For the text-containing cell, return its midpoint in (X, Y) coordinate format. 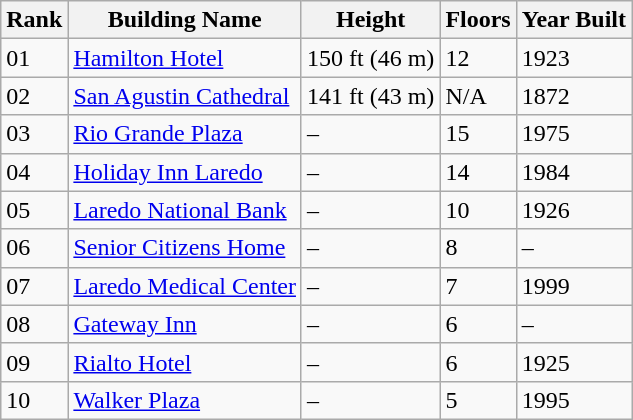
07 (34, 286)
14 (478, 172)
03 (34, 134)
Year Built (574, 20)
1923 (574, 58)
Rio Grande Plaza (185, 134)
Height (370, 20)
Senior Citizens Home (185, 248)
1995 (574, 400)
150 ft (46 m) (370, 58)
7 (478, 286)
Holiday Inn Laredo (185, 172)
04 (34, 172)
Floors (478, 20)
08 (34, 324)
1984 (574, 172)
Hamilton Hotel (185, 58)
1975 (574, 134)
Laredo National Bank (185, 210)
N/A (478, 96)
15 (478, 134)
12 (478, 58)
Laredo Medical Center (185, 286)
1999 (574, 286)
Building Name (185, 20)
02 (34, 96)
Rank (34, 20)
09 (34, 362)
1926 (574, 210)
06 (34, 248)
1925 (574, 362)
141 ft (43 m) (370, 96)
1872 (574, 96)
8 (478, 248)
Gateway Inn (185, 324)
Walker Plaza (185, 400)
San Agustin Cathedral (185, 96)
Rialto Hotel (185, 362)
05 (34, 210)
5 (478, 400)
01 (34, 58)
